Determine the (x, y) coordinate at the center of the cell enclosing the given text.  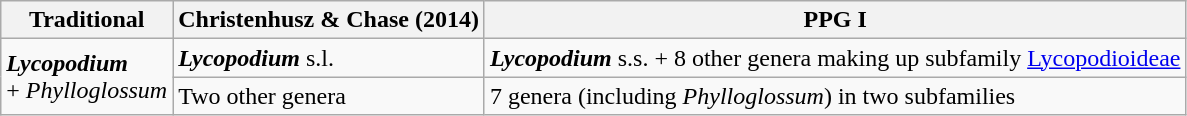
Lycopodium s.l. (329, 58)
Christenhusz & Chase (2014) (329, 20)
7 genera (including Phylloglossum) in two subfamilies (835, 96)
Lycopodium+ Phylloglossum (87, 77)
Two other genera (329, 96)
Traditional (87, 20)
Lycopodium s.s. + 8 other genera making up subfamily Lycopodioideae (835, 58)
PPG I (835, 20)
